Return (x, y) of the center of cell containing provided text 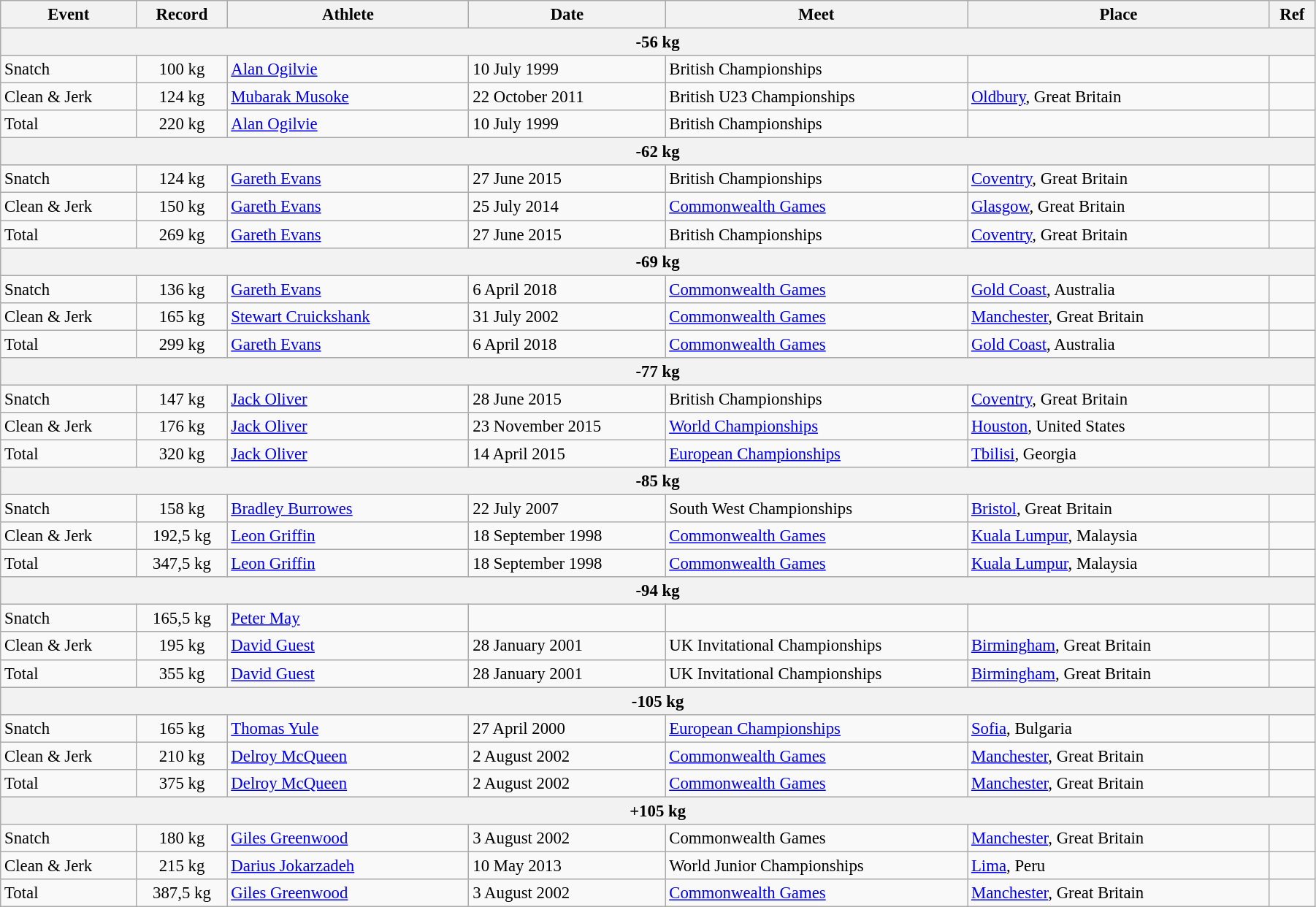
-56 kg (658, 42)
320 kg (182, 453)
Bradley Burrowes (348, 509)
Darius Jokarzadeh (348, 865)
23 November 2015 (567, 426)
World Junior Championships (816, 865)
+105 kg (658, 811)
220 kg (182, 124)
176 kg (182, 426)
210 kg (182, 756)
South West Championships (816, 509)
27 April 2000 (567, 728)
22 October 2011 (567, 97)
10 May 2013 (567, 865)
Mubarak Musoke (348, 97)
Stewart Cruickshank (348, 316)
Record (182, 15)
Athlete (348, 15)
158 kg (182, 509)
195 kg (182, 646)
150 kg (182, 207)
World Championships (816, 426)
215 kg (182, 865)
14 April 2015 (567, 453)
Oldbury, Great Britain (1119, 97)
-69 kg (658, 261)
28 June 2015 (567, 399)
387,5 kg (182, 893)
Ref (1292, 15)
180 kg (182, 838)
347,5 kg (182, 564)
269 kg (182, 234)
147 kg (182, 399)
25 July 2014 (567, 207)
299 kg (182, 344)
100 kg (182, 69)
Meet (816, 15)
Glasgow, Great Britain (1119, 207)
Houston, United States (1119, 426)
22 July 2007 (567, 509)
Place (1119, 15)
-105 kg (658, 701)
165,5 kg (182, 619)
-85 kg (658, 481)
-94 kg (658, 591)
Date (567, 15)
136 kg (182, 289)
Peter May (348, 619)
Sofia, Bulgaria (1119, 728)
Event (69, 15)
192,5 kg (182, 536)
-62 kg (658, 152)
-77 kg (658, 372)
Lima, Peru (1119, 865)
31 July 2002 (567, 316)
Bristol, Great Britain (1119, 509)
British U23 Championships (816, 97)
Tbilisi, Georgia (1119, 453)
Thomas Yule (348, 728)
355 kg (182, 673)
375 kg (182, 784)
